Identify which cell holds the provided text, then report its [X, Y] central coordinate. 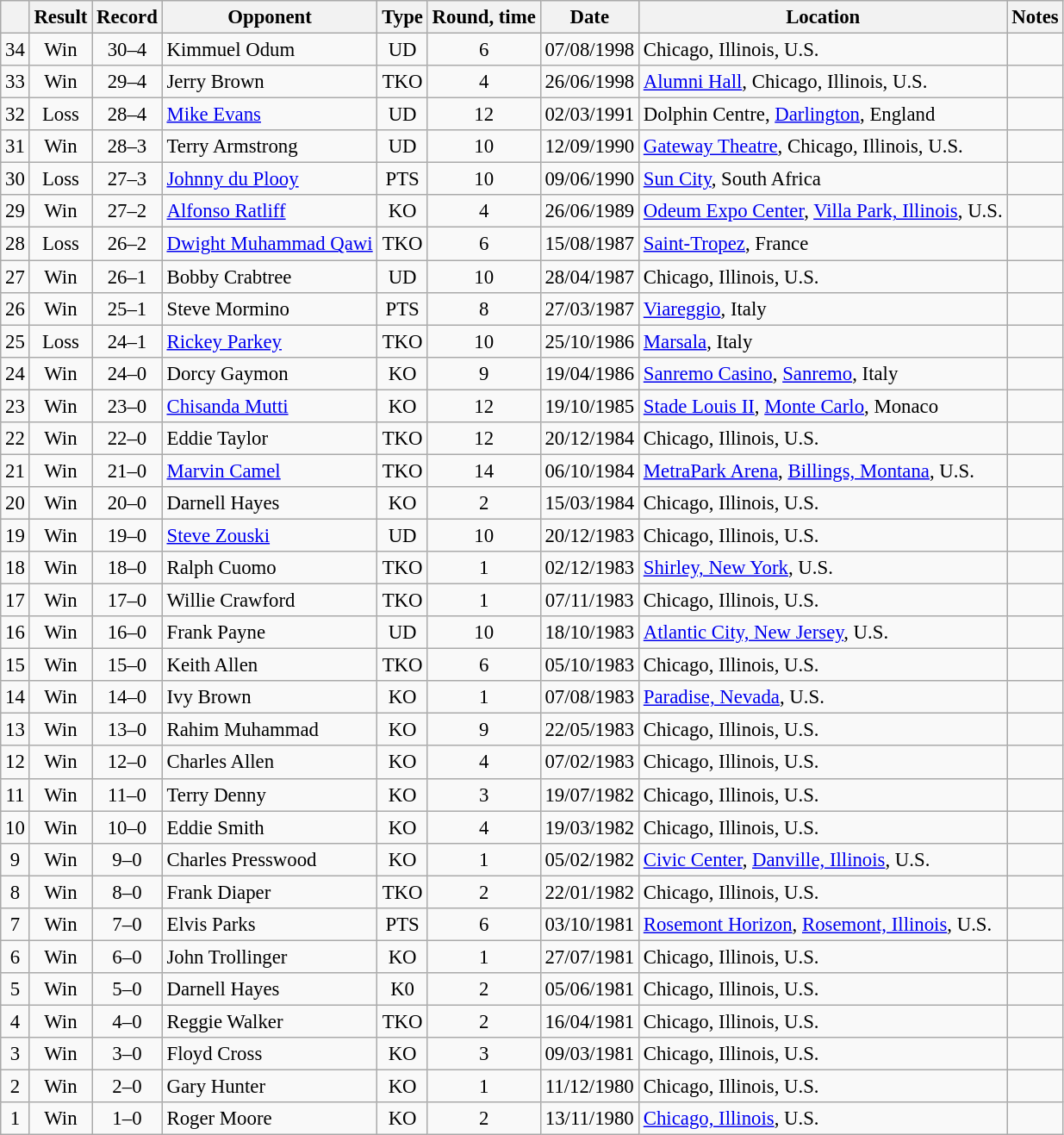
24–1 [128, 341]
22–0 [128, 439]
7–0 [128, 925]
Elvis Parks [270, 925]
19/10/1985 [589, 406]
20/12/1983 [589, 535]
09/06/1990 [589, 179]
Floyd Cross [270, 1054]
05/06/1981 [589, 989]
25–1 [128, 309]
19/07/1982 [589, 795]
Date [589, 17]
Gateway Theatre, Chicago, Illinois, U.S. [822, 147]
Notes [1036, 17]
Terry Denny [270, 795]
20/12/1984 [589, 439]
21–0 [128, 471]
06/10/1984 [589, 471]
Ralph Cuomo [270, 568]
Terry Armstrong [270, 147]
23 [16, 406]
Saint-Tropez, France [822, 244]
Chisanda Mutti [270, 406]
28/04/1987 [589, 277]
Civic Center, Danville, Illinois, U.S. [822, 859]
28–3 [128, 147]
11 [16, 795]
Keith Allen [270, 665]
07/11/1983 [589, 601]
33 [16, 82]
24 [16, 373]
27/03/1987 [589, 309]
20–0 [128, 503]
Paradise, Nevada, U.S. [822, 697]
27/07/1981 [589, 957]
Result [60, 17]
Sanremo Casino, Sanremo, Italy [822, 373]
09/03/1981 [589, 1054]
5–0 [128, 989]
4–0 [128, 1021]
Opponent [270, 17]
2–0 [128, 1087]
22 [16, 439]
Rickey Parkey [270, 341]
07/08/1983 [589, 697]
28 [16, 244]
29–4 [128, 82]
21 [16, 471]
20 [16, 503]
02/12/1983 [589, 568]
26 [16, 309]
Willie Crawford [270, 601]
Rosemont Horizon, Rosemont, Illinois, U.S. [822, 925]
19 [16, 535]
Steve Mormino [270, 309]
32 [16, 115]
7 [16, 925]
27 [16, 277]
Alfonso Ratliff [270, 211]
26–1 [128, 277]
John Trollinger [270, 957]
23–0 [128, 406]
Marsala, Italy [822, 341]
26/06/1989 [589, 211]
26/06/1998 [589, 82]
Odeum Expo Center, Villa Park, Illinois, U.S. [822, 211]
Round, time [484, 17]
19/04/1986 [589, 373]
Sun City, South Africa [822, 179]
24–0 [128, 373]
Type [402, 17]
16 [16, 633]
03/10/1981 [589, 925]
Frank Payne [270, 633]
19–0 [128, 535]
05/02/1982 [589, 859]
Jerry Brown [270, 82]
Location [822, 17]
19/03/1982 [589, 827]
Dwight Muhammad Qawi [270, 244]
Dolphin Centre, Darlington, England [822, 115]
34 [16, 50]
Charles Allen [270, 763]
Mike Evans [270, 115]
Johnny du Plooy [270, 179]
Gary Hunter [270, 1087]
15–0 [128, 665]
30–4 [128, 50]
Stade Louis II, Monte Carlo, Monaco [822, 406]
8–0 [128, 892]
12/09/1990 [589, 147]
1–0 [128, 1119]
02/03/1991 [589, 115]
15 [16, 665]
17 [16, 601]
16/04/1981 [589, 1021]
25/10/1986 [589, 341]
18/10/1983 [589, 633]
Shirley, New York, U.S. [822, 568]
5 [16, 989]
12–0 [128, 763]
28–4 [128, 115]
Record [128, 17]
Steve Zouski [270, 535]
15/08/1987 [589, 244]
MetraPark Arena, Billings, Montana, U.S. [822, 471]
Eddie Smith [270, 827]
07/02/1983 [589, 763]
25 [16, 341]
6–0 [128, 957]
Marvin Camel [270, 471]
22/05/1983 [589, 730]
Rahim Muhammad [270, 730]
16–0 [128, 633]
18–0 [128, 568]
07/08/1998 [589, 50]
13 [16, 730]
29 [16, 211]
Dorcy Gaymon [270, 373]
11–0 [128, 795]
Ivy Brown [270, 697]
15/03/1984 [589, 503]
27–3 [128, 179]
Roger Moore [270, 1119]
9–0 [128, 859]
26–2 [128, 244]
Alumni Hall, Chicago, Illinois, U.S. [822, 82]
17–0 [128, 601]
13–0 [128, 730]
11/12/1980 [589, 1087]
14–0 [128, 697]
05/10/1983 [589, 665]
30 [16, 179]
K0 [402, 989]
Kimmuel Odum [270, 50]
27–2 [128, 211]
22/01/1982 [589, 892]
Reggie Walker [270, 1021]
13/11/1980 [589, 1119]
Bobby Crabtree [270, 277]
Atlantic City, New Jersey, U.S. [822, 633]
18 [16, 568]
10–0 [128, 827]
Eddie Taylor [270, 439]
Viareggio, Italy [822, 309]
Frank Diaper [270, 892]
3–0 [128, 1054]
Charles Presswood [270, 859]
31 [16, 147]
